Return the [x, y] coordinate for the center point of the cell that contains the specified text.  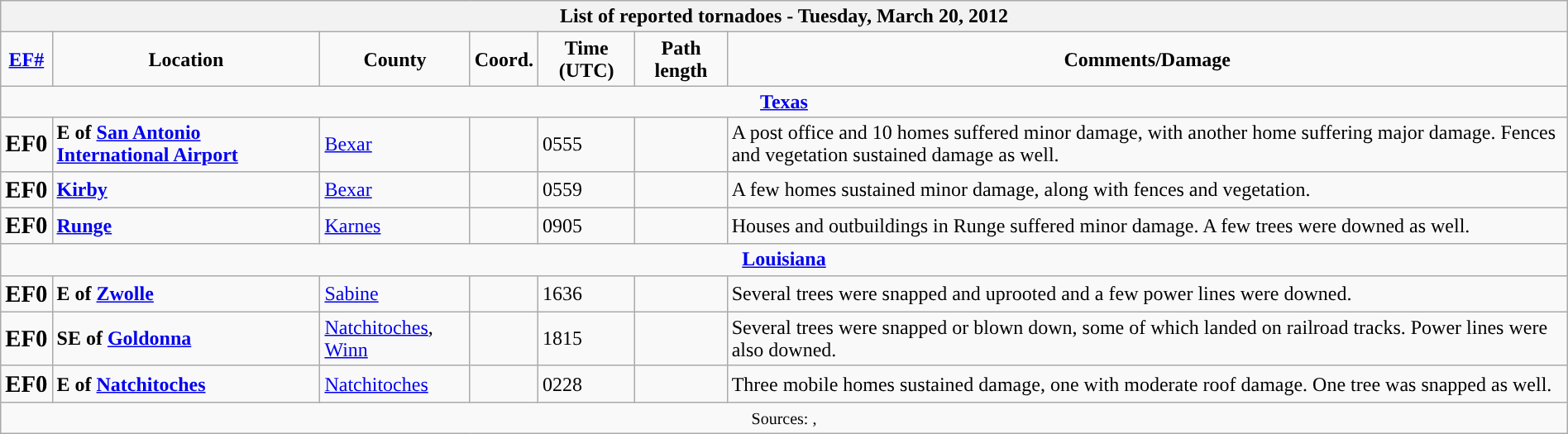
1815 [587, 339]
Runge [186, 226]
County [395, 60]
Sabine [395, 293]
EF# [26, 60]
Kirby [186, 189]
E of Natchitoches [186, 384]
Time (UTC) [587, 60]
SE of Goldonna [186, 339]
A few homes sustained minor damage, along with fences and vegetation. [1147, 189]
E of San Antonio International Airport [186, 144]
0559 [587, 189]
Natchitoches, Winn [395, 339]
0905 [587, 226]
Sources: , [784, 417]
Location [186, 60]
Karnes [395, 226]
A post office and 10 homes suffered minor damage, with another home suffering major damage. Fences and vegetation sustained damage as well. [1147, 144]
Three mobile homes sustained damage, one with moderate roof damage. One tree was snapped as well. [1147, 384]
0555 [587, 144]
E of Zwolle [186, 293]
Path length [681, 60]
Several trees were snapped or blown down, some of which landed on railroad tracks. Power lines were also downed. [1147, 339]
1636 [587, 293]
Several trees were snapped and uprooted and a few power lines were downed. [1147, 293]
0228 [587, 384]
Natchitoches [395, 384]
Louisiana [784, 260]
Comments/Damage [1147, 60]
Houses and outbuildings in Runge suffered minor damage. A few trees were downed as well. [1147, 226]
List of reported tornadoes - Tuesday, March 20, 2012 [784, 17]
Texas [784, 102]
Coord. [504, 60]
